Return the (X, Y) coordinate for the center point of the cell that contains the specified text.  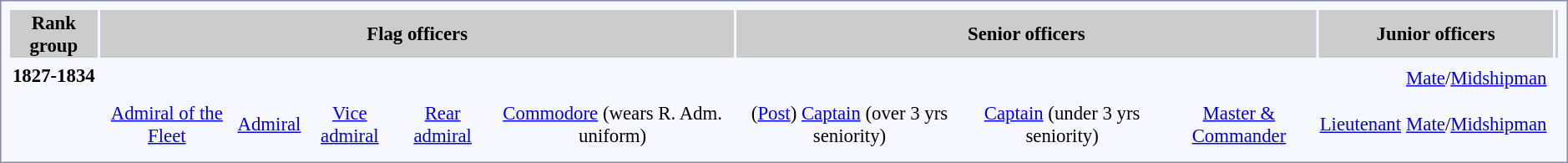
Vice admiral (350, 124)
Lieutenant (1360, 124)
Captain (under 3 yrs seniority) (1062, 124)
Rear admiral (443, 124)
Junior officers (1436, 33)
Commodore (wears R. Adm. uniform) (613, 124)
Admiral (269, 124)
(Post) Captain (over 3 yrs seniority) (850, 124)
1827-1834 (53, 75)
Admiral of the Fleet (167, 124)
Rank group (53, 33)
Flag officers (417, 33)
Senior officers (1027, 33)
Master & Commander (1239, 124)
